For the text-containing cell, return its midpoint in [X, Y] coordinate format. 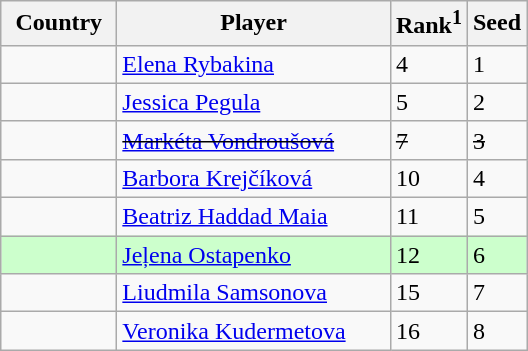
1 [496, 64]
Player [254, 24]
16 [428, 331]
15 [428, 293]
12 [428, 255]
Elena Rybakina [254, 64]
Jeļena Ostapenko [254, 255]
8 [496, 331]
10 [428, 178]
2 [496, 102]
Markéta Vondroušová [254, 140]
Jessica Pegula [254, 102]
11 [428, 217]
Barbora Krejčíková [254, 178]
Liudmila Samsonova [254, 293]
3 [496, 140]
Beatriz Haddad Maia [254, 217]
Country [59, 24]
Seed [496, 24]
Rank1 [428, 24]
6 [496, 255]
Veronika Kudermetova [254, 331]
